Find where the given text appears and provide that cell's center as [x, y] coordinate. 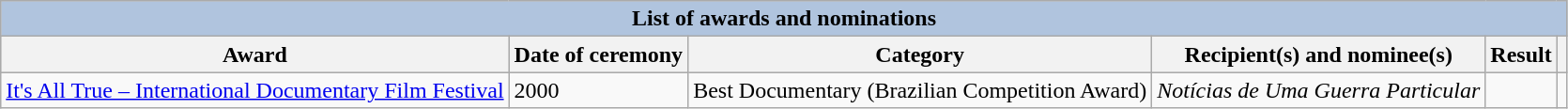
Best Documentary (Brazilian Competition Award) [920, 90]
Date of ceremony [599, 54]
Result [1521, 54]
It's All True – International Documentary Film Festival [255, 90]
Award [255, 54]
Category [920, 54]
2000 [599, 90]
Notícias de Uma Guerra Particular [1318, 90]
Recipient(s) and nominee(s) [1318, 54]
List of awards and nominations [784, 19]
